Provide the [X, Y] coordinate of the cell's center where the given text is located.  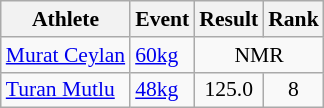
NMR [258, 55]
Rank [294, 19]
Turan Mutlu [66, 90]
125.0 [228, 90]
Athlete [66, 19]
Murat Ceylan [66, 55]
48kg [162, 90]
8 [294, 90]
Event [162, 19]
Result [228, 19]
60kg [162, 55]
